Detect which cell encompasses the target text, then output its (x, y) center coordinate. 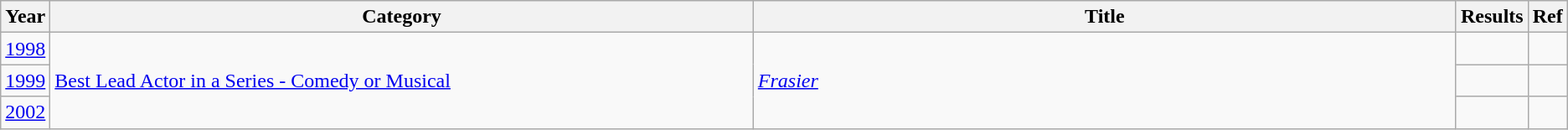
Frasier (1104, 81)
Results (1492, 17)
2002 (25, 112)
1999 (25, 81)
Year (25, 17)
1998 (25, 49)
Category (402, 17)
Ref (1548, 17)
Best Lead Actor in a Series - Comedy or Musical (402, 81)
Title (1104, 17)
